Return (x, y) of the center of cell containing provided text 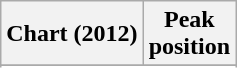
Peakposition (189, 34)
Chart (2012) (72, 34)
